Locate the cell with the specified text and output its (x, y) center coordinate. 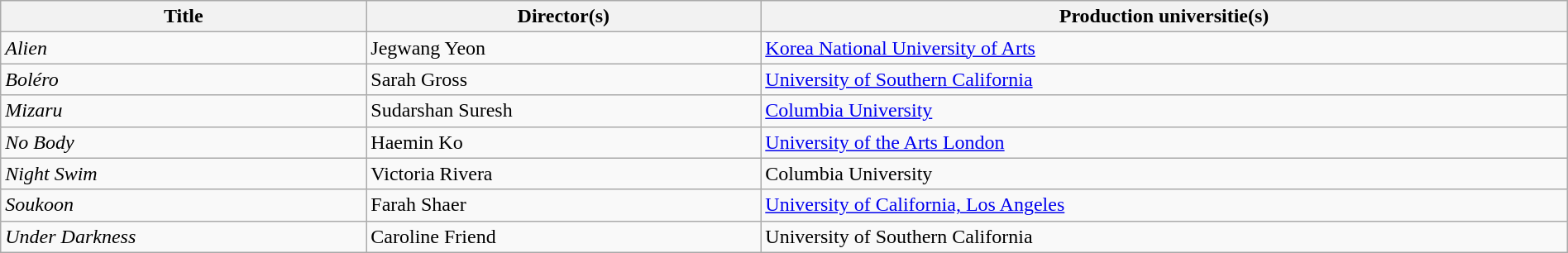
Haemin Ko (564, 142)
Director(s) (564, 17)
Soukoon (184, 205)
University of California, Los Angeles (1164, 205)
Farah Shaer (564, 205)
Production universitie(s) (1164, 17)
Under Darkness (184, 236)
Sarah Gross (564, 79)
No Body (184, 142)
Victoria Rivera (564, 174)
Caroline Friend (564, 236)
Sudarshan Suresh (564, 111)
University of the Arts London (1164, 142)
Korea National University of Arts (1164, 48)
Night Swim (184, 174)
Mizaru (184, 111)
Alien (184, 48)
Title (184, 17)
Boléro (184, 79)
Jegwang Yeon (564, 48)
